Pinpoint the cell where the given text exists, returning its [X, Y] midpoint coordinate. 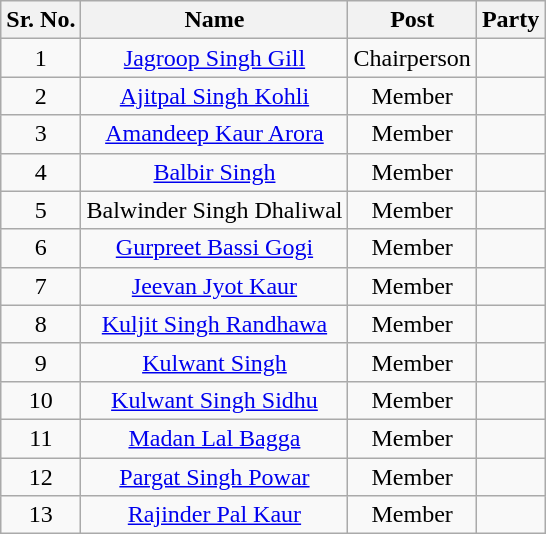
10 [41, 400]
Jeevan Jyot Kaur [214, 286]
Madan Lal Bagga [214, 438]
9 [41, 362]
13 [41, 515]
Pargat Singh Powar [214, 477]
Sr. No. [41, 20]
12 [41, 477]
2 [41, 96]
Amandeep Kaur Arora [214, 134]
5 [41, 210]
Post [412, 20]
Balwinder Singh Dhaliwal [214, 210]
Kulwant Singh [214, 362]
3 [41, 134]
Jagroop Singh Gill [214, 58]
Rajinder Pal Kaur [214, 515]
Party [510, 20]
1 [41, 58]
4 [41, 172]
11 [41, 438]
Kulwant Singh Sidhu [214, 400]
7 [41, 286]
Chairperson [412, 58]
Name [214, 20]
8 [41, 324]
Gurpreet Bassi Gogi [214, 248]
6 [41, 248]
Ajitpal Singh Kohli [214, 96]
Kuljit Singh Randhawa [214, 324]
Balbir Singh [214, 172]
